For the text-containing cell, return its midpoint in [x, y] coordinate format. 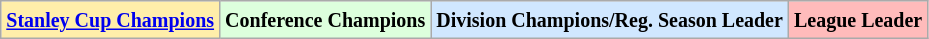
League Leader [858, 20]
Conference Champions [326, 20]
Stanley Cup Champions [110, 20]
Division Champions/Reg. Season Leader [610, 20]
